Scan for the cell matching the given text and deliver its (X, Y) coordinate at center. 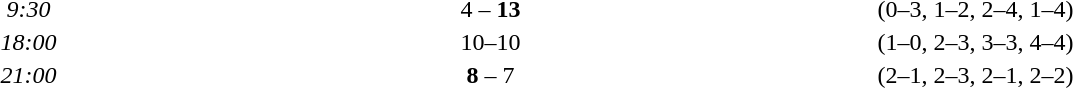
10–10 (490, 42)
